Pinpoint the cell where the given text exists, returning its [x, y] midpoint coordinate. 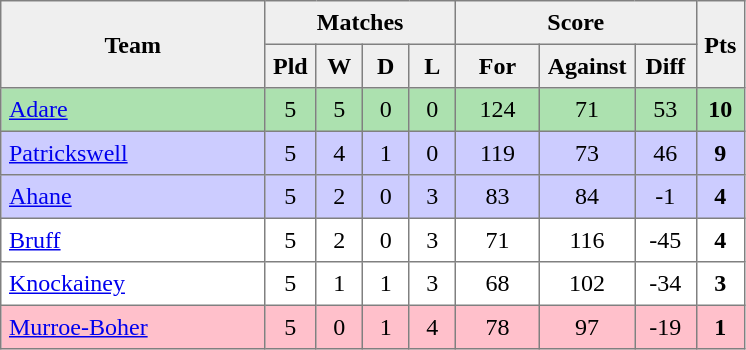
10 [720, 110]
78 [497, 327]
Pts [720, 44]
Patrickswell [133, 153]
-34 [666, 284]
9 [720, 153]
W [339, 66]
-45 [666, 240]
84 [586, 197]
73 [586, 153]
Diff [666, 66]
53 [666, 110]
Against [586, 66]
Murroe-Boher [133, 327]
83 [497, 197]
46 [666, 153]
D [385, 66]
Knockainey [133, 284]
Pld [290, 66]
Score [576, 23]
102 [586, 284]
Matches [360, 23]
Bruff [133, 240]
-19 [666, 327]
97 [586, 327]
Ahane [133, 197]
124 [497, 110]
116 [586, 240]
119 [497, 153]
For [497, 66]
68 [497, 284]
Team [133, 44]
-1 [666, 197]
L [432, 66]
Adare [133, 110]
